Pinpoint the cell where the given text exists, returning its [x, y] midpoint coordinate. 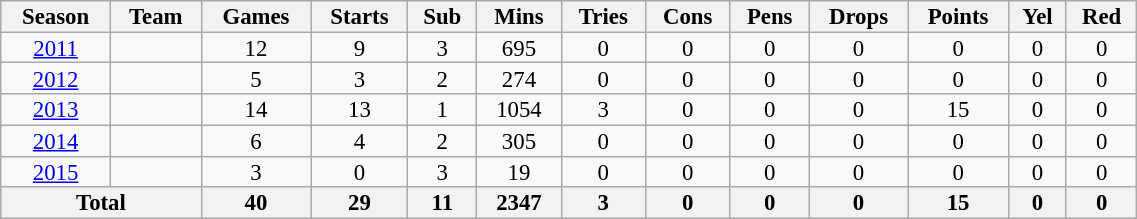
Team [156, 16]
Cons [688, 16]
2011 [56, 48]
14 [256, 110]
695 [520, 48]
274 [520, 78]
Total [101, 204]
12 [256, 48]
29 [360, 204]
Season [56, 16]
2014 [56, 140]
2015 [56, 172]
Points [958, 16]
2347 [520, 204]
Tries [603, 16]
Starts [360, 16]
Drops [858, 16]
1 [442, 110]
19 [520, 172]
1054 [520, 110]
2013 [56, 110]
5 [256, 78]
305 [520, 140]
9 [360, 48]
Games [256, 16]
4 [360, 140]
2012 [56, 78]
Red [1101, 16]
Mins [520, 16]
40 [256, 204]
Sub [442, 16]
Yel [1037, 16]
Pens [770, 16]
11 [442, 204]
13 [360, 110]
6 [256, 140]
